Pinpoint the cell where the given text exists, returning its (x, y) midpoint coordinate. 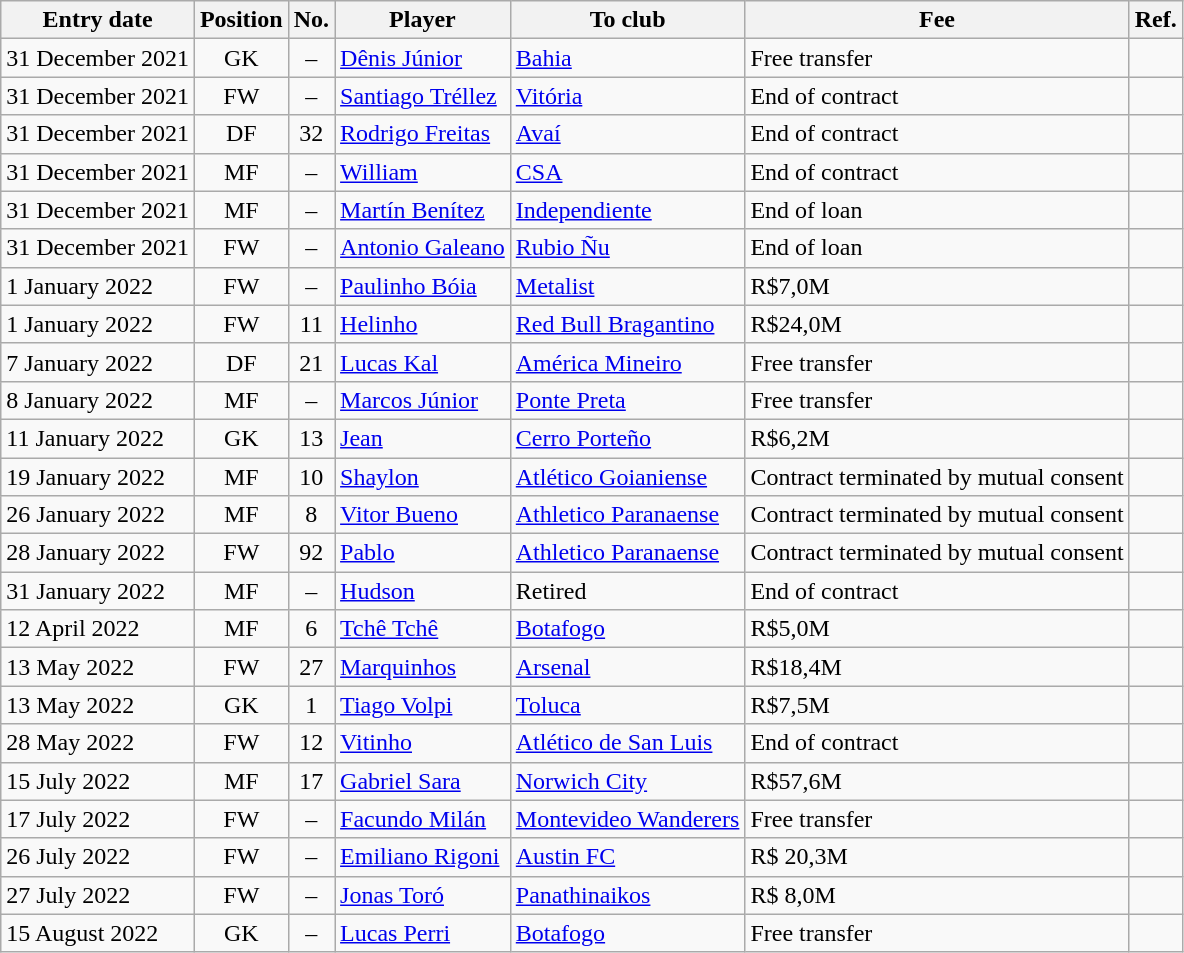
R$6,2M (937, 438)
1 (311, 705)
R$ 20,3M (937, 857)
Red Bull Bragantino (628, 324)
Shaylon (423, 477)
Vitinho (423, 743)
To club (628, 20)
R$24,0M (937, 324)
15 August 2022 (98, 933)
28 January 2022 (98, 553)
15 July 2022 (98, 781)
William (423, 172)
12 April 2022 (98, 629)
Retired (628, 591)
Vitória (628, 96)
R$ 8,0M (937, 895)
Atlético Goianiense (628, 477)
Lucas Kal (423, 362)
11 (311, 324)
Tchê Tchê (423, 629)
Santiago Tréllez (423, 96)
17 (311, 781)
Bahia (628, 58)
Jonas Toró (423, 895)
Ponte Preta (628, 400)
Facundo Milán (423, 819)
Paulinho Bóia (423, 286)
Avaí (628, 134)
Dênis Júnior (423, 58)
27 July 2022 (98, 895)
17 July 2022 (98, 819)
19 January 2022 (98, 477)
R$7,0M (937, 286)
Atlético de San Luis (628, 743)
21 (311, 362)
27 (311, 667)
Cerro Porteño (628, 438)
CSA (628, 172)
Hudson (423, 591)
32 (311, 134)
Lucas Perri (423, 933)
Ref. (1156, 20)
Marcos Júnior (423, 400)
Gabriel Sara (423, 781)
Panathinaikos (628, 895)
Helinho (423, 324)
Toluca (628, 705)
Rodrigo Freitas (423, 134)
Arsenal (628, 667)
R$5,0M (937, 629)
10 (311, 477)
31 January 2022 (98, 591)
No. (311, 20)
Norwich City (628, 781)
R$18,4M (937, 667)
6 (311, 629)
26 January 2022 (98, 515)
Tiago Volpi (423, 705)
92 (311, 553)
Player (423, 20)
R$57,6M (937, 781)
Emiliano Rigoni (423, 857)
Rubio Ñu (628, 248)
12 (311, 743)
Montevideo Wanderers (628, 819)
Independiente (628, 210)
8 January 2022 (98, 400)
Pablo (423, 553)
Jean (423, 438)
Entry date (98, 20)
28 May 2022 (98, 743)
Martín Benítez (423, 210)
R$7,5M (937, 705)
Marquinhos (423, 667)
8 (311, 515)
América Mineiro (628, 362)
11 January 2022 (98, 438)
Vitor Bueno (423, 515)
Fee (937, 20)
13 (311, 438)
7 January 2022 (98, 362)
Antonio Galeano (423, 248)
Austin FC (628, 857)
Position (241, 20)
Metalist (628, 286)
26 July 2022 (98, 857)
